Capture the cell that displays the provided text and extract its [X, Y] central coordinate. 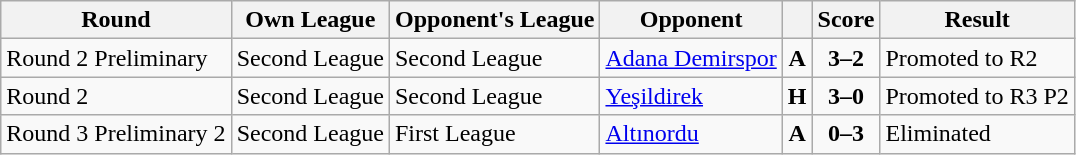
Promoted to R3 P2 [977, 96]
Opponent's League [494, 20]
Altınordu [691, 134]
Eliminated [977, 134]
3–2 [846, 58]
0–3 [846, 134]
Round 2 [116, 96]
H [797, 96]
First League [494, 134]
3–0 [846, 96]
Yeşildirek [691, 96]
Own League [310, 20]
Opponent [691, 20]
Round 3 Preliminary 2 [116, 134]
Score [846, 20]
Result [977, 20]
Round 2 Preliminary [116, 58]
Promoted to R2 [977, 58]
Round [116, 20]
Adana Demirspor [691, 58]
